Scan for the cell matching the given text and deliver its (X, Y) coordinate at center. 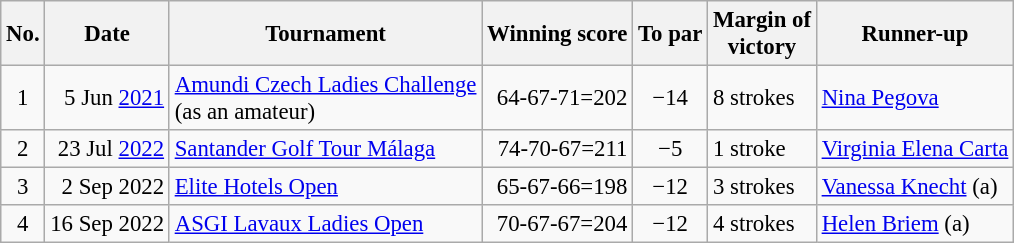
23 Jul 2022 (107, 149)
4 (23, 224)
Date (107, 34)
74-70-67=211 (558, 149)
64-67-71=202 (558, 98)
4 strokes (762, 224)
Winning score (558, 34)
Margin ofvictory (762, 34)
Santander Golf Tour Málaga (325, 149)
−14 (670, 98)
2 (23, 149)
5 Jun 2021 (107, 98)
16 Sep 2022 (107, 224)
65-67-66=198 (558, 187)
1 (23, 98)
ASGI Lavaux Ladies Open (325, 224)
70-67-67=204 (558, 224)
Virginia Elena Carta (914, 149)
Amundi Czech Ladies Challenge (as an amateur) (325, 98)
3 (23, 187)
Helen Briem (a) (914, 224)
Nina Pegova (914, 98)
Elite Hotels Open (325, 187)
8 strokes (762, 98)
To par (670, 34)
Tournament (325, 34)
−5 (670, 149)
No. (23, 34)
Runner-up (914, 34)
2 Sep 2022 (107, 187)
1 stroke (762, 149)
Vanessa Knecht (a) (914, 187)
3 strokes (762, 187)
